Pinpoint the cell where the given text exists, returning its (x, y) midpoint coordinate. 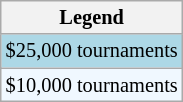
Legend (92, 17)
$10,000 tournaments (92, 85)
$25,000 tournaments (92, 51)
